Output the [X, Y] coordinate of the center of the cell containing the given text.  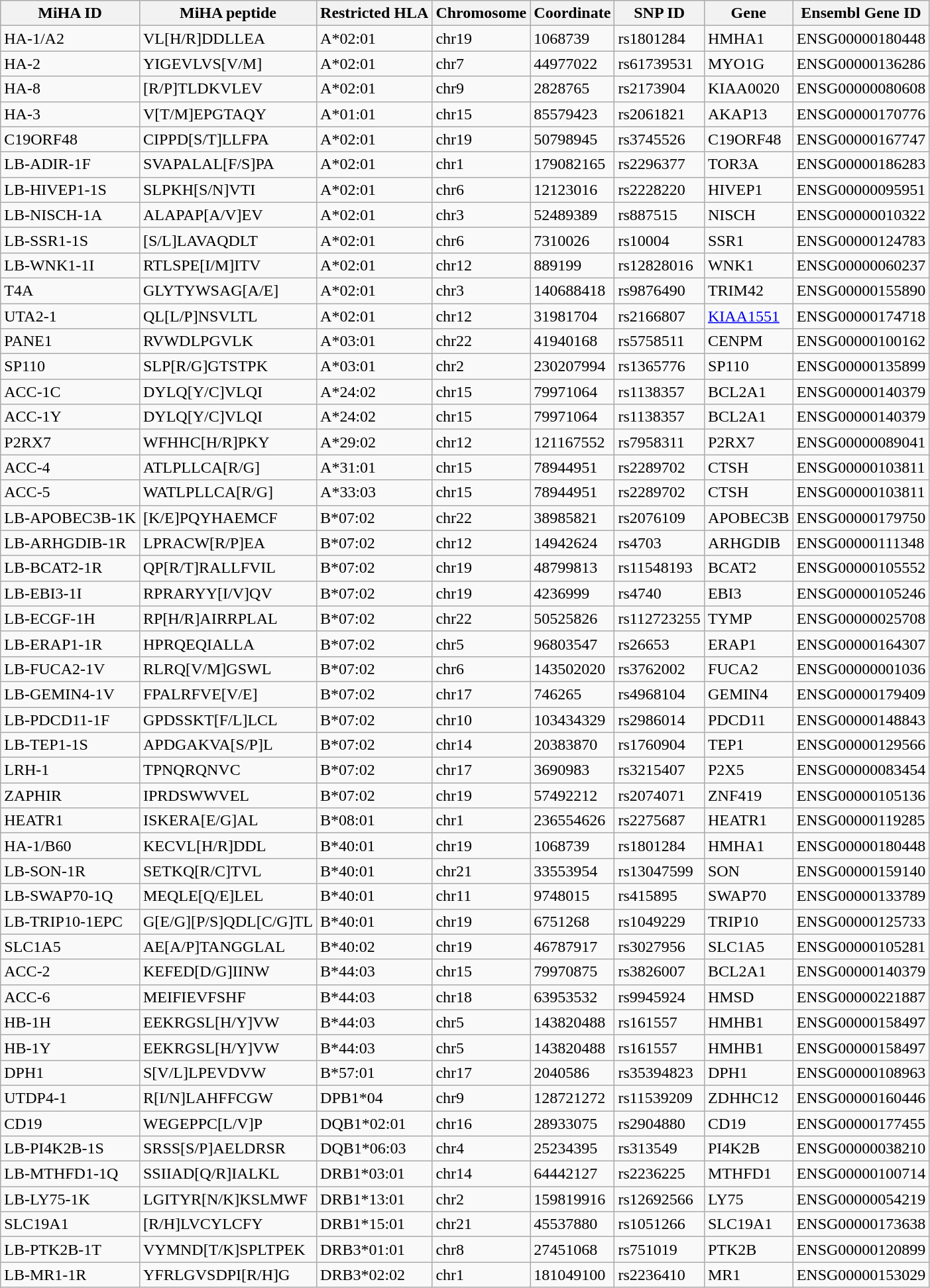
ACC-5 [70, 493]
rs2236225 [660, 1174]
RP[H/R]AIRRPLAL [228, 618]
ENSG00000105136 [861, 795]
ZAPHIR [70, 795]
rs3027956 [660, 947]
ACC-2 [70, 972]
ENSG00000105281 [861, 947]
ZNF419 [748, 795]
ENSG00000174718 [861, 316]
ENSG00000173638 [861, 1224]
[R/P]TLDKVLEV [228, 89]
LB-TEP1-1S [70, 745]
HA-1/A2 [70, 38]
rs9945924 [660, 997]
DRB3*01:01 [375, 1250]
ENSG00000105552 [861, 568]
NISCH [748, 215]
VYMND[T/K]SPLTPEK [228, 1250]
PANE1 [70, 341]
SRSS[S/P]AELDRSR [228, 1149]
TRIM42 [748, 290]
2828765 [573, 89]
MiHA peptide [228, 13]
LB-BCAT2-1R [70, 568]
ENSG00000105246 [861, 593]
Ensembl Gene ID [861, 13]
RLRQ[V/M]GSWL [228, 669]
ENSG00000100162 [861, 341]
4236999 [573, 593]
AKAP13 [748, 114]
ENSG00000160446 [861, 1098]
45537880 [573, 1224]
ENSG00000170776 [861, 114]
DRB1*03:01 [375, 1174]
A*31:01 [375, 467]
KIAA0020 [748, 89]
ENSG00000186283 [861, 164]
ENSG00000054219 [861, 1199]
79970875 [573, 972]
LB-ECGF-1H [70, 618]
rs3745526 [660, 139]
230207994 [573, 367]
LB-LY75-1K [70, 1199]
ACC-1Y [70, 417]
A*29:02 [375, 442]
B*40:02 [375, 947]
HB-1Y [70, 1047]
chr4 [481, 1149]
746265 [573, 694]
LB-MR1-1R [70, 1275]
181049100 [573, 1275]
236554626 [573, 821]
rs1760904 [660, 745]
LB-NISCH-1A [70, 215]
ENSG00000038210 [861, 1149]
LB-PDCD11-1F [70, 719]
ZDHHC12 [748, 1098]
GLYTYWSAG[A/E] [228, 290]
rs1051266 [660, 1224]
YIGEVLVS[V/M] [228, 64]
FPALRFVE[V/E] [228, 694]
52489389 [573, 215]
chr11 [481, 896]
MTHFD1 [748, 1174]
EBI3 [748, 593]
7310026 [573, 240]
KECVL[H/R]DDL [228, 846]
LB-FUCA2-1V [70, 669]
HA-1/B60 [70, 846]
TPNQRQNVC [228, 770]
ACC-4 [70, 467]
SSIIAD[Q/R]IALKL [228, 1174]
31981704 [573, 316]
46787917 [573, 947]
ISKERA[E/G]AL [228, 821]
12123016 [573, 190]
DQB1*06:03 [375, 1149]
HIVEP1 [748, 190]
rs11539209 [660, 1098]
20383870 [573, 745]
LB-EBI3-1I [70, 593]
LB-GEMIN4-1V [70, 694]
LB-MTHFD1-1Q [70, 1174]
LB-SWAP70-1Q [70, 896]
MR1 [748, 1275]
57492212 [573, 795]
ENSG00000221887 [861, 997]
64442127 [573, 1174]
ERAP1 [748, 644]
rs415895 [660, 896]
159819916 [573, 1199]
DPB1*04 [375, 1098]
ENSG00000129566 [861, 745]
ENSG00000100714 [861, 1174]
rs2173904 [660, 89]
ALAPAP[A/V]EV [228, 215]
ARHGDIB [748, 543]
RTLSPE[I/M]ITV [228, 265]
DRB3*02:02 [375, 1275]
RPRARYY[I/V]QV [228, 593]
48799813 [573, 568]
chr16 [481, 1124]
50798945 [573, 139]
ENSG00000080608 [861, 89]
SLPKH[S/N]VTI [228, 190]
rs7958311 [660, 442]
103434329 [573, 719]
LY75 [748, 1199]
V[T/M]EPGTAQY [228, 114]
63953532 [573, 997]
WATLPLLCA[R/G] [228, 493]
UTA2-1 [70, 316]
LB-TRIP10-1EPC [70, 921]
ENSG00000120899 [861, 1250]
179082165 [573, 164]
44977022 [573, 64]
APOBEC3B [748, 518]
DQB1*02:01 [375, 1124]
chr8 [481, 1250]
rs3826007 [660, 972]
SON [748, 871]
ENSG00000111348 [861, 543]
DRB1*13:01 [375, 1199]
ACC-1C [70, 392]
38985821 [573, 518]
HA-3 [70, 114]
DRB1*15:01 [375, 1224]
rs112723255 [660, 618]
MEIFIEVFSHF [228, 997]
rs2904880 [660, 1124]
TEP1 [748, 745]
LGITYR[N/K]KSLMWF [228, 1199]
A*01:01 [375, 114]
B*57:01 [375, 1073]
121167552 [573, 442]
WFHHC[H/R]PKY [228, 442]
LB-ADIR-1F [70, 164]
HA-8 [70, 89]
IPRDSWWVEL [228, 795]
rs2986014 [660, 719]
SVAPALAL[F/S]PA [228, 164]
3690983 [573, 770]
9748015 [573, 896]
rs12828016 [660, 265]
APDGAKVA[S/P]L [228, 745]
rs2275687 [660, 821]
50525826 [573, 618]
rs2076109 [660, 518]
ENSG00000155890 [861, 290]
ENSG00000148843 [861, 719]
LB-SSR1-1S [70, 240]
chr18 [481, 997]
LB-SON-1R [70, 871]
rs2236410 [660, 1275]
LPRACW[R/P]EA [228, 543]
SETKQ[R/C]TVL [228, 871]
Chromosome [481, 13]
rs4703 [660, 543]
ENSG00000001036 [861, 669]
889199 [573, 265]
CIPPD[S/T]LLFPA [228, 139]
chr7 [481, 64]
rs35394823 [660, 1073]
S[V/L]LPEVDVW [228, 1073]
ENSG00000135899 [861, 367]
ENSG00000060237 [861, 265]
[S/L]LAVAQDLT [228, 240]
WEGEPPC[L/V]P [228, 1124]
rs11548193 [660, 568]
ENSG00000164307 [861, 644]
GEMIN4 [748, 694]
[R/H]LVCYLCFY [228, 1224]
[K/E]PQYHAEMCF [228, 518]
140688418 [573, 290]
LB-PI4K2B-1S [70, 1149]
ENSG00000119285 [861, 821]
96803547 [573, 644]
ENSG00000153029 [861, 1275]
chr10 [481, 719]
QL[L/P]NSVLTL [228, 316]
33553954 [573, 871]
128721272 [573, 1098]
rs12692566 [660, 1199]
ENSG00000136286 [861, 64]
TYMP [748, 618]
TRIP10 [748, 921]
ENSG00000083454 [861, 770]
rs313549 [660, 1149]
ENSG00000133789 [861, 896]
PTK2B [748, 1250]
SSR1 [748, 240]
ENSG00000124783 [861, 240]
rs2074071 [660, 795]
143502020 [573, 669]
ATLPLLCA[R/G] [228, 467]
rs9876490 [660, 290]
G[E/G][P/S]QDL[C/G]TL [228, 921]
rs5758511 [660, 341]
MiHA ID [70, 13]
rs4740 [660, 593]
LB-ERAP1-1R [70, 644]
rs2228220 [660, 190]
rs2296377 [660, 164]
AE[A/P]TANGGLAL [228, 947]
KEFED[D/G]IINW [228, 972]
LB-HIVEP1-1S [70, 190]
LB-WNK1-1I [70, 265]
HPRQEQIALLA [228, 644]
rs10004 [660, 240]
ENSG00000177455 [861, 1124]
rs13047599 [660, 871]
B*08:01 [375, 821]
28933075 [573, 1124]
41940168 [573, 341]
LB-ARHGDIB-1R [70, 543]
27451068 [573, 1250]
LB-APOBEC3B-1K [70, 518]
VL[H/R]DDLLEA [228, 38]
HMSD [748, 997]
ENSG00000095951 [861, 190]
QP[R/T]RALLFVIL [228, 568]
LRH-1 [70, 770]
HB-1H [70, 1022]
ENSG00000125733 [861, 921]
ENSG00000179409 [861, 694]
rs2061821 [660, 114]
6751268 [573, 921]
YFRLGVSDPI[R/H]G [228, 1275]
ENSG00000167747 [861, 139]
SWAP70 [748, 896]
PI4K2B [748, 1149]
RVWDLPGVLK [228, 341]
ACC-6 [70, 997]
PDCD11 [748, 719]
rs2166807 [660, 316]
Gene [748, 13]
WNK1 [748, 265]
UTDP4-1 [70, 1098]
rs1365776 [660, 367]
KIAA1551 [748, 316]
rs1049229 [660, 921]
rs751019 [660, 1250]
A*33:03 [375, 493]
Restricted HLA [375, 13]
ENSG00000089041 [861, 442]
rs26653 [660, 644]
TOR3A [748, 164]
ENSG00000010322 [861, 215]
rs887515 [660, 215]
85579423 [573, 114]
14942624 [573, 543]
ENSG00000108963 [861, 1073]
2040586 [573, 1073]
MYO1G [748, 64]
rs61739531 [660, 64]
SLP[R/G]GTSTPK [228, 367]
CENPM [748, 341]
25234395 [573, 1149]
Coordinate [573, 13]
ENSG00000179750 [861, 518]
rs3215407 [660, 770]
ENSG00000159140 [861, 871]
P2X5 [748, 770]
LB-PTK2B-1T [70, 1250]
SNP ID [660, 13]
HA-2 [70, 64]
rs4968104 [660, 694]
rs3762002 [660, 669]
MEQLE[Q/E]LEL [228, 896]
GPDSSKT[F/L]LCL [228, 719]
FUCA2 [748, 669]
T4A [70, 290]
ENSG00000025708 [861, 618]
R[I/N]LAHFFCGW [228, 1098]
BCAT2 [748, 568]
